Extract the [x, y] coordinate from the center of the cell holding the provided text.  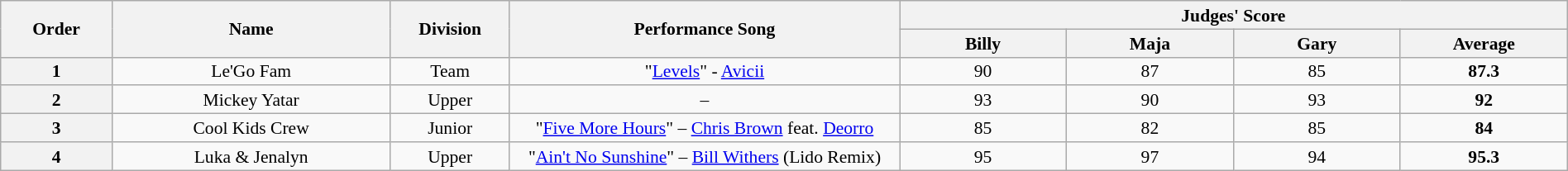
87 [1150, 71]
3 [56, 128]
Gary [1317, 43]
Team [450, 71]
2 [56, 100]
95.3 [1484, 156]
Cool Kids Crew [251, 128]
95 [983, 156]
"Ain't No Sunshine" – Bill Withers (Lido Remix) [705, 156]
Name [251, 29]
Le'Go Fam [251, 71]
Judges' Score [1234, 15]
Maja [1150, 43]
"Levels" - Avicii [705, 71]
84 [1484, 128]
87.3 [1484, 71]
– [705, 100]
1 [56, 71]
Billy [983, 43]
Average [1484, 43]
94 [1317, 156]
"Five More Hours" – Chris Brown feat. Deorro [705, 128]
Mickey Yatar [251, 100]
Luka & Jenalyn [251, 156]
4 [56, 156]
Performance Song [705, 29]
Division [450, 29]
97 [1150, 156]
Order [56, 29]
92 [1484, 100]
82 [1150, 128]
Junior [450, 128]
